Return [x, y] of the center of cell containing provided text 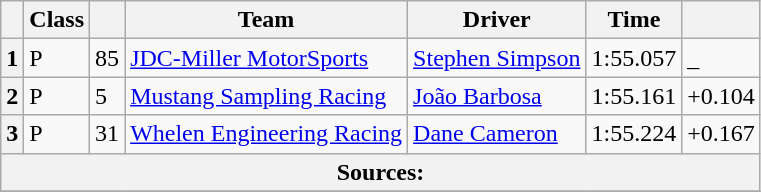
Dane Cameron [497, 134]
+0.104 [722, 96]
5 [108, 96]
Time [634, 20]
+0.167 [722, 134]
Class [57, 20]
Mustang Sampling Racing [266, 96]
João Barbosa [497, 96]
3 [12, 134]
85 [108, 58]
Whelen Engineering Racing [266, 134]
2 [12, 96]
Stephen Simpson [497, 58]
Team [266, 20]
Driver [497, 20]
31 [108, 134]
1:55.224 [634, 134]
1 [12, 58]
1:55.057 [634, 58]
JDC-Miller MotorSports [266, 58]
_ [722, 58]
1:55.161 [634, 96]
Sources: [381, 172]
